Identify which cell holds the provided text, then report its (X, Y) central coordinate. 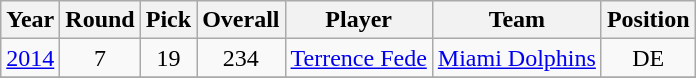
DE (648, 58)
19 (168, 58)
Pick (168, 20)
Team (516, 20)
Terrence Fede (358, 58)
Round (100, 20)
2014 (30, 58)
7 (100, 58)
Position (648, 20)
Year (30, 20)
Overall (241, 20)
234 (241, 58)
Miami Dolphins (516, 58)
Player (358, 20)
